Search for the cell housing the specified text and yield its [X, Y] center coordinate. 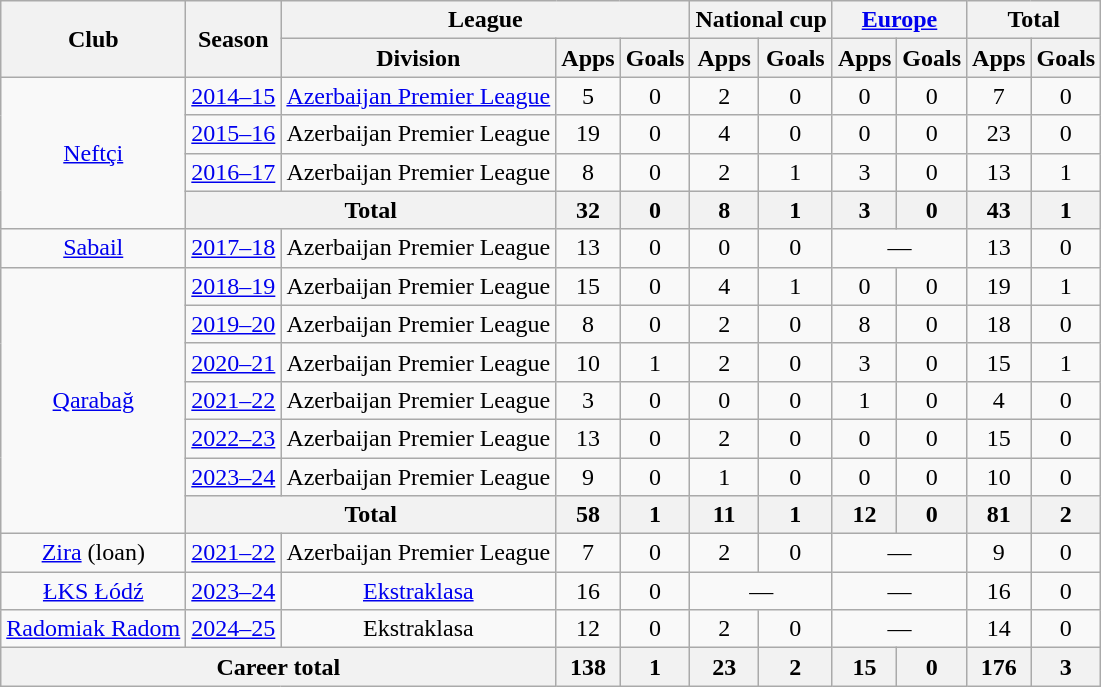
Sabail [94, 248]
Radomiak Radom [94, 629]
138 [588, 667]
2019–20 [234, 324]
Club [94, 39]
2020–21 [234, 362]
5 [588, 96]
Qarabağ [94, 400]
Europe [899, 20]
2016–17 [234, 172]
2014–15 [234, 96]
2022–23 [234, 438]
League [486, 20]
Season [234, 39]
14 [999, 629]
Career total [278, 667]
2018–19 [234, 286]
2015–16 [234, 134]
Division [418, 58]
11 [724, 515]
176 [999, 667]
32 [588, 210]
58 [588, 515]
81 [999, 515]
18 [999, 324]
National cup [761, 20]
Neftçi [94, 153]
Zira (loan) [94, 553]
2017–18 [234, 248]
ŁKS Łódź [94, 591]
2024–25 [234, 629]
43 [999, 210]
